Detect which cell encompasses the target text, then output its [X, Y] center coordinate. 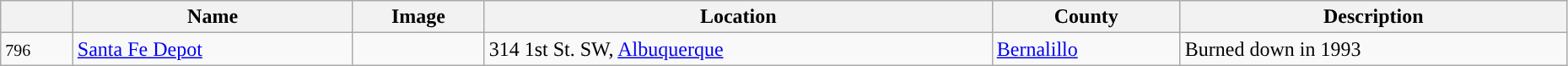
Bernalillo [1086, 49]
314 1st St. SW, Albuquerque [738, 49]
Name [213, 17]
Description [1373, 17]
Santa Fe Depot [213, 49]
Image [418, 17]
County [1086, 17]
796 [37, 49]
Burned down in 1993 [1373, 49]
Location [738, 17]
